Capture the cell that displays the provided text and extract its [x, y] central coordinate. 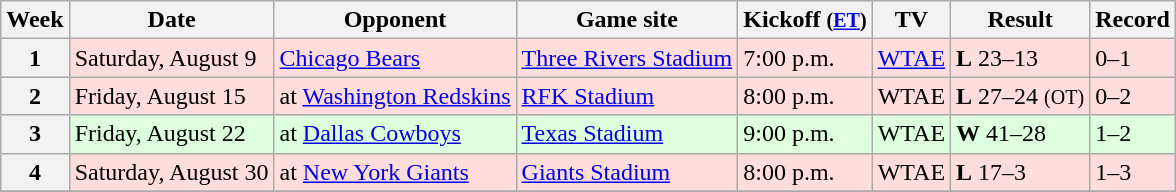
Texas Stadium [627, 134]
2 [35, 96]
Result [1020, 20]
Three Rivers Stadium [627, 58]
L 23–13 [1020, 58]
Friday, August 22 [172, 134]
1–3 [1133, 172]
Opponent [395, 20]
0–1 [1133, 58]
9:00 p.m. [805, 134]
L 27–24 (OT) [1020, 96]
at New York Giants [395, 172]
Giants Stadium [627, 172]
4 [35, 172]
at Dallas Cowboys [395, 134]
L 17–3 [1020, 172]
TV [911, 20]
Friday, August 15 [172, 96]
at Washington Redskins [395, 96]
1–2 [1133, 134]
Date [172, 20]
Game site [627, 20]
Chicago Bears [395, 58]
7:00 p.m. [805, 58]
Saturday, August 30 [172, 172]
Kickoff (ET) [805, 20]
Record [1133, 20]
RFK Stadium [627, 96]
W 41–28 [1020, 134]
1 [35, 58]
0–2 [1133, 96]
Week [35, 20]
Saturday, August 9 [172, 58]
3 [35, 134]
